Search for the cell housing the specified text and yield its (x, y) center coordinate. 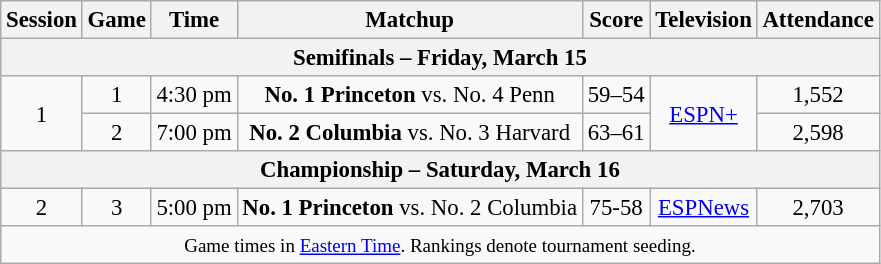
No. 2 Columbia vs. No. 3 Harvard (410, 133)
Attendance (818, 20)
3 (116, 208)
ESPNews (704, 208)
Semifinals – Friday, March 15 (440, 58)
75-58 (616, 208)
Television (704, 20)
Score (616, 20)
4:30 pm (194, 95)
Game times in Eastern Time. Rankings denote tournament seeding. (440, 245)
59–54 (616, 95)
No. 1 Princeton vs. No. 2 Columbia (410, 208)
Championship – Saturday, March 16 (440, 170)
1,552 (818, 95)
2,703 (818, 208)
No. 1 Princeton vs. No. 4 Penn (410, 95)
Matchup (410, 20)
Time (194, 20)
Game (116, 20)
5:00 pm (194, 208)
7:00 pm (194, 133)
ESPN+ (704, 114)
2,598 (818, 133)
63–61 (616, 133)
Session (42, 20)
